Return the [x, y] coordinate for the center point of the cell that contains the specified text.  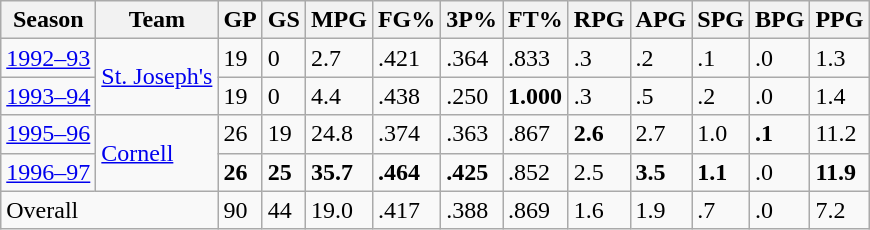
Cornell [157, 153]
FG% [406, 20]
1.9 [661, 210]
.833 [536, 58]
.417 [406, 210]
.7 [721, 210]
.421 [406, 58]
Season [48, 20]
.388 [472, 210]
3P% [472, 20]
BPG [780, 20]
1.0 [721, 134]
.364 [472, 58]
19.0 [338, 210]
7.2 [840, 210]
St. Joseph's [157, 77]
RPG [599, 20]
Team [157, 20]
Overall [110, 210]
1.000 [536, 96]
1995–96 [48, 134]
.464 [406, 172]
PPG [840, 20]
1992–93 [48, 58]
3.5 [661, 172]
1.3 [840, 58]
.425 [472, 172]
.438 [406, 96]
GP [240, 20]
MPG [338, 20]
25 [284, 172]
2.6 [599, 134]
.5 [661, 96]
1.6 [599, 210]
.869 [536, 210]
SPG [721, 20]
.867 [536, 134]
90 [240, 210]
.363 [472, 134]
4.4 [338, 96]
11.9 [840, 172]
2.5 [599, 172]
1.1 [721, 172]
.852 [536, 172]
FT% [536, 20]
1996–97 [48, 172]
GS [284, 20]
44 [284, 210]
35.7 [338, 172]
24.8 [338, 134]
APG [661, 20]
1.4 [840, 96]
11.2 [840, 134]
.250 [472, 96]
.374 [406, 134]
1993–94 [48, 96]
